Pinpoint the cell where the given text exists, returning its (X, Y) midpoint coordinate. 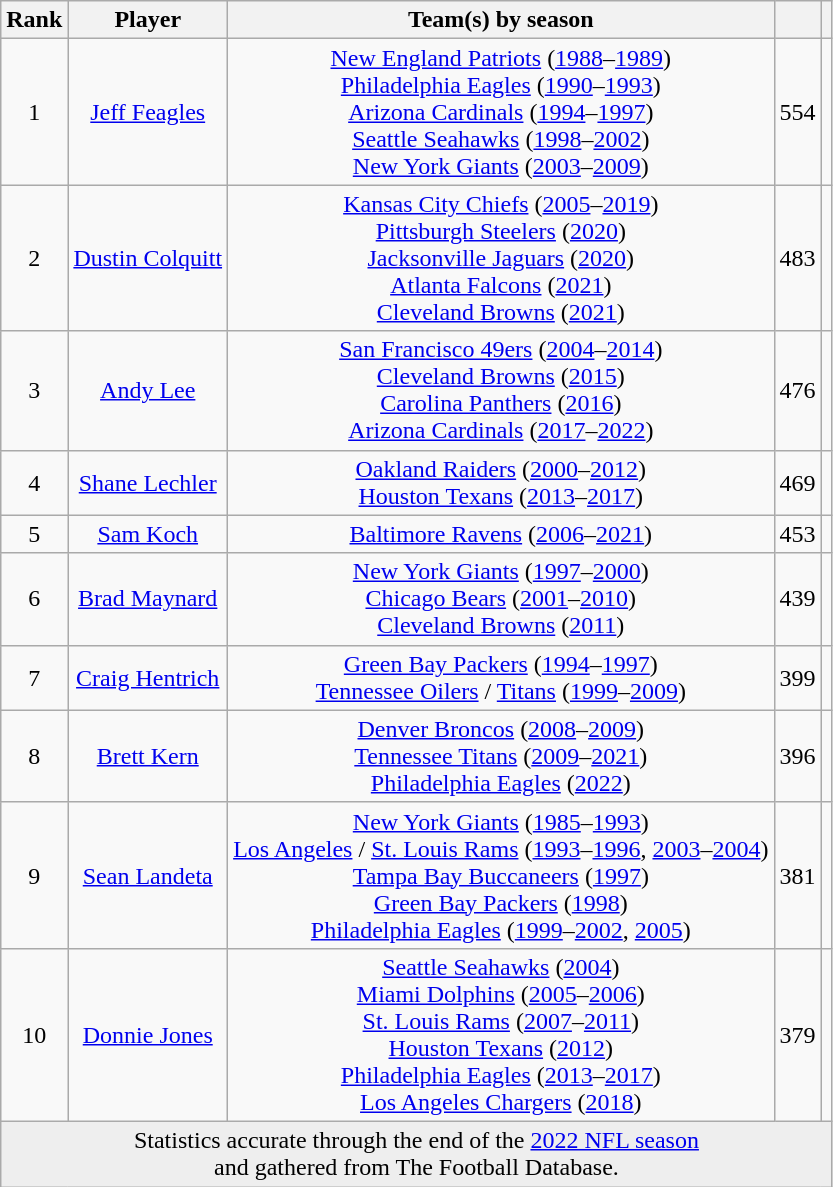
453 (798, 534)
Rank (34, 20)
554 (798, 112)
Sam Koch (148, 534)
396 (798, 756)
3 (34, 390)
Player (148, 20)
Sean Landeta (148, 875)
Team(s) by season (501, 20)
Brett Kern (148, 756)
439 (798, 599)
Green Bay Packers (1994–1997)Tennessee Oilers / Titans (1999–2009) (501, 678)
4 (34, 482)
Kansas City Chiefs (2005–2019)Pittsburgh Steelers (2020)Jacksonville Jaguars (2020)Atlanta Falcons (2021)Cleveland Browns (2021) (501, 258)
5 (34, 534)
9 (34, 875)
7 (34, 678)
483 (798, 258)
1 (34, 112)
Dustin Colquitt (148, 258)
2 (34, 258)
Baltimore Ravens (2006–2021) (501, 534)
10 (34, 1034)
Craig Hentrich (148, 678)
San Francisco 49ers (2004–2014)Cleveland Browns (2015)Carolina Panthers (2016)Arizona Cardinals (2017–2022) (501, 390)
381 (798, 875)
Shane Lechler (148, 482)
New England Patriots (1988–1989)Philadelphia Eagles (1990–1993)Arizona Cardinals (1994–1997)Seattle Seahawks (1998–2002)New York Giants (2003–2009) (501, 112)
Brad Maynard (148, 599)
New York Giants (1997–2000)Chicago Bears (2001–2010)Cleveland Browns (2011) (501, 599)
6 (34, 599)
Andy Lee (148, 390)
399 (798, 678)
469 (798, 482)
Denver Broncos (2008–2009)Tennessee Titans (2009–2021)Philadelphia Eagles (2022) (501, 756)
Statistics accurate through the end of the 2022 NFL season and gathered from The Football Database. (416, 1154)
8 (34, 756)
Oakland Raiders (2000–2012)Houston Texans (2013–2017) (501, 482)
Donnie Jones (148, 1034)
379 (798, 1034)
Jeff Feagles (148, 112)
476 (798, 390)
